Find where the given text appears and provide that cell's center as (x, y) coordinate. 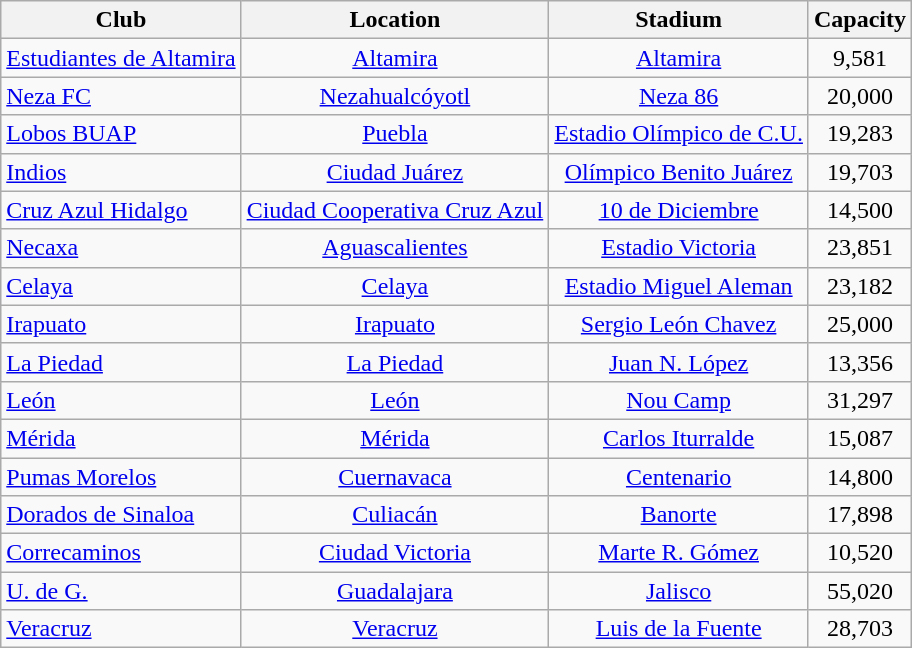
23,851 (860, 248)
Ciudad Cooperativa Cruz Azul (395, 210)
Ciudad Victoria (395, 553)
Guadalajara (395, 591)
Cuernavaca (395, 477)
Nou Camp (679, 400)
15,087 (860, 438)
23,182 (860, 286)
Estudiantes de Altamira (121, 58)
Indios (121, 172)
Neza 86 (679, 96)
U. de G. (121, 591)
20,000 (860, 96)
Dorados de Sinaloa (121, 515)
Centenario (679, 477)
Correcaminos (121, 553)
19,283 (860, 134)
Cruz Azul Hidalgo (121, 210)
Puebla (395, 134)
Nezahualcóyotl (395, 96)
Stadium (679, 20)
Aguascalientes (395, 248)
31,297 (860, 400)
Estadio Olímpico de C.U. (679, 134)
Juan N. López (679, 362)
14,500 (860, 210)
25,000 (860, 324)
19,703 (860, 172)
Marte R. Gómez (679, 553)
Banorte (679, 515)
Sergio León Chavez (679, 324)
Necaxa (121, 248)
Luis de la Fuente (679, 629)
Ciudad Juárez (395, 172)
55,020 (860, 591)
Carlos Iturralde (679, 438)
Club (121, 20)
14,800 (860, 477)
28,703 (860, 629)
Estadio Victoria (679, 248)
Estadio Miguel Aleman (679, 286)
10 de Diciembre (679, 210)
Jalisco (679, 591)
Neza FC (121, 96)
Culiacán (395, 515)
13,356 (860, 362)
17,898 (860, 515)
Olímpico Benito Juárez (679, 172)
Lobos BUAP (121, 134)
Capacity (860, 20)
Pumas Morelos (121, 477)
Location (395, 20)
9,581 (860, 58)
10,520 (860, 553)
